Find where the given text appears and provide that cell's center as [x, y] coordinate. 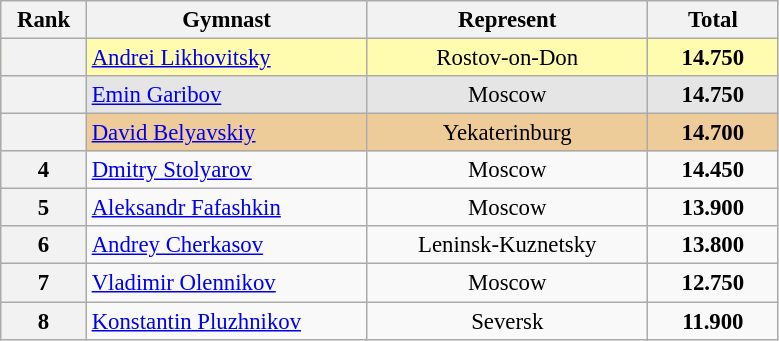
Dmitry Stolyarov [226, 170]
Leninsk-Kuznetsky [508, 245]
Yekaterinburg [508, 133]
Total [714, 20]
6 [44, 245]
14.700 [714, 133]
Seversk [508, 321]
Andrei Likhovitsky [226, 58]
Gymnast [226, 20]
Rostov-on-Don [508, 58]
Represent [508, 20]
4 [44, 170]
Aleksandr Fafashkin [226, 208]
5 [44, 208]
Emin Garibov [226, 95]
13.800 [714, 245]
12.750 [714, 283]
11.900 [714, 321]
David Belyavskiy [226, 133]
7 [44, 283]
Konstantin Pluzhnikov [226, 321]
Rank [44, 20]
13.900 [714, 208]
Andrey Cherkasov [226, 245]
Vladimir Olennikov [226, 283]
14.450 [714, 170]
8 [44, 321]
